Identify which cell holds the provided text, then report its [x, y] central coordinate. 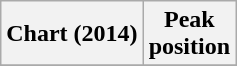
Peakposition [189, 34]
Chart (2014) [72, 34]
